Provide the [x, y] coordinate of the cell's center where the given text is located.  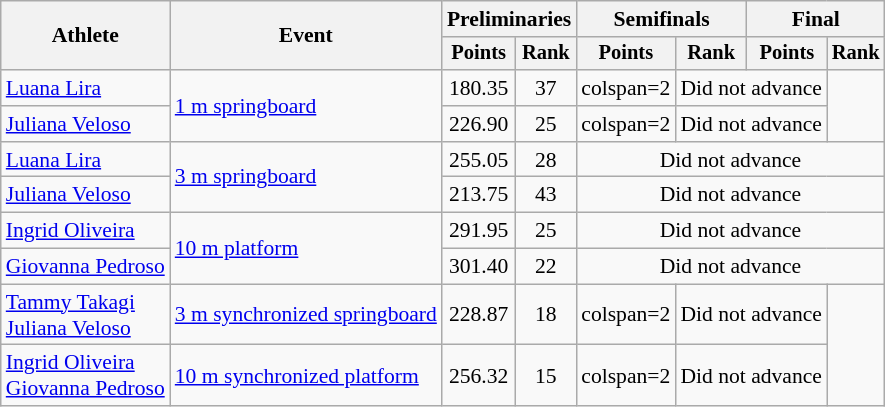
Final [816, 19]
43 [546, 195]
28 [546, 160]
37 [546, 88]
10 m platform [306, 248]
Semifinals [662, 19]
301.40 [479, 267]
1 m springboard [306, 106]
3 m springboard [306, 178]
Tammy TakagiJuliana Veloso [86, 314]
213.75 [479, 195]
Preliminaries [509, 19]
Ingrid Oliveira [86, 231]
22 [546, 267]
256.32 [479, 376]
15 [546, 376]
3 m synchronized springboard [306, 314]
291.95 [479, 231]
Event [306, 36]
18 [546, 314]
10 m synchronized platform [306, 376]
Athlete [86, 36]
Ingrid OliveiraGiovanna Pedroso [86, 376]
255.05 [479, 160]
Giovanna Pedroso [86, 267]
226.90 [479, 124]
228.87 [479, 314]
180.35 [479, 88]
